Capture the cell that displays the provided text and extract its [x, y] central coordinate. 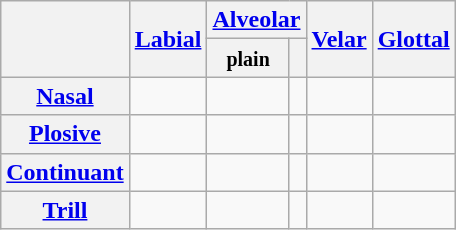
Velar [339, 39]
Plosive [65, 134]
Continuant [65, 172]
Trill [65, 210]
Alveolar [256, 20]
Glottal [414, 39]
Labial [168, 39]
Nasal [65, 96]
plain [248, 58]
